Locate the cell with the specified text and output its (X, Y) center coordinate. 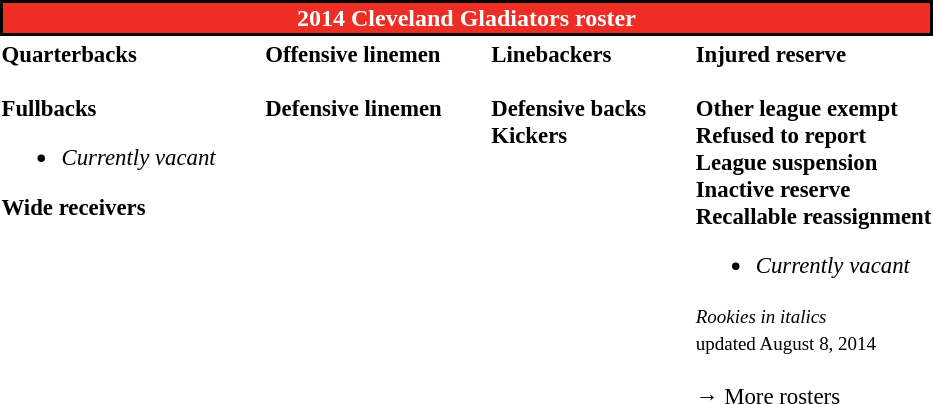
2014 Cleveland Gladiators roster (466, 18)
